Pinpoint the cell where the given text exists, returning its (X, Y) midpoint coordinate. 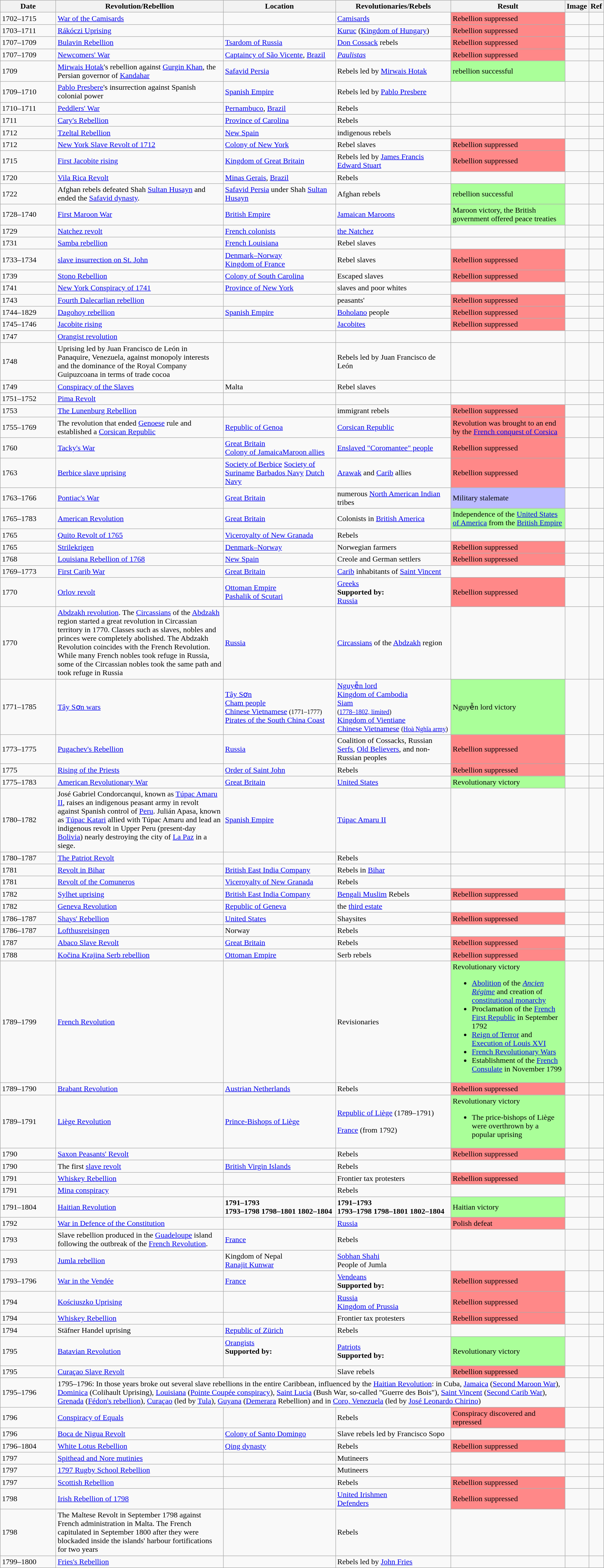
peasants' (393, 300)
1731 (28, 243)
Province of New York (279, 288)
1715 (28, 161)
Rebels led by John Fries (393, 1562)
1702–1715 (28, 18)
Cary's Rebellion (140, 120)
Nguyễn lord Kingdom of Cambodia Siam (1778–1802, limited) Kingdom of Vientiane Chinese Vietnamese (Hoà Nghĩa army) (393, 707)
Kingdom of Great Britain (279, 161)
Safavid Persia (279, 71)
1729 (28, 231)
British Empire (279, 215)
Image (577, 6)
Geneva Revolution (140, 906)
Tây SơnCham peopleChinese Vietnamese (1771–1777)Pirates of the South China Coast (279, 707)
1795–1796 (28, 1393)
Rebels led by Mirwais Hotak (393, 71)
Date (28, 6)
First Jacobite rising (140, 161)
Spithead and Nore mutinies (140, 1458)
Colony of South Carolina (279, 276)
Dagohoy rebellion (140, 312)
Republic of Zürich (279, 1330)
Stono Rebellion (140, 276)
Fourth Dalecarlian rebellion (140, 300)
War in Defence of the Constitution (140, 1223)
1771–1785 (28, 707)
American Revolution (140, 519)
Bulavin Rebellion (140, 43)
Pernambuco, Brazil (279, 108)
VendeansSupported by: (393, 1281)
1739 (28, 276)
Jumla rebellion (140, 1261)
Conspiracy of the Slaves (140, 386)
Malta (279, 386)
Serb rebels (393, 955)
Kościuszko Uprising (140, 1302)
British Virgin Islands (279, 1166)
Safavid Persia under Shah Sultan Husayn (279, 194)
Colony of Santo Domingo (279, 1434)
Paulistas (393, 55)
War of the Camisards (140, 18)
1799–1800 (28, 1562)
Peddlers' War (140, 108)
1703–1711 (28, 31)
Bengali Muslim Rebels (393, 894)
1720 (28, 177)
Rebels in Bihar (393, 870)
1780–1782 (28, 820)
1769–1773 (28, 571)
1710–1711 (28, 108)
Saxon Peasants' Revolt (140, 1154)
Newcomers' War (140, 55)
Corsican Republic (393, 427)
Captaincy of São Vicente, Brazil (279, 55)
Mirwais Hotak's rebellion against Gurgin Khan, the Persian governor of Kandahar (140, 71)
Rebels led by James Francis Edward Stuart (393, 161)
Tsardom of Russia (279, 43)
1792 (28, 1223)
GreeksSupported by: Russia (393, 592)
immigrant rebels (393, 411)
1773–1775 (28, 749)
Norway (279, 930)
Kočina Krajina Serb rebellion (140, 955)
1741 (28, 288)
1765–1783 (28, 519)
Don Cossack rebels (393, 43)
1728–1740 (28, 215)
Revolution was brought to an end by the French conquest of Corsica (508, 427)
Natchez revolt (140, 231)
Revolutionaries/Rebels (393, 6)
1789–1799 (28, 1022)
1745–1746 (28, 324)
French Louisiana (279, 243)
Jamaican Maroons (393, 215)
1789–1790 (28, 1089)
United Irishmen Defenders (393, 1499)
Brabant Revolution (140, 1089)
Ottoman Empire Pashalik of Scutari (279, 592)
Curaçao Slave Revolt (140, 1372)
slave insurrection on St. John (140, 260)
Slave rebels (393, 1372)
Scottish Rebellion (140, 1482)
the third estate (393, 906)
Abaco Slave Revolt (140, 943)
1789–1791 (28, 1122)
Colonists in British America (393, 519)
Nguyễn lord victory (508, 707)
Shays' Rebellion (140, 918)
Great Britain Colony of JamaicaMaroon allies (279, 448)
Rising of the Priests (140, 770)
Vila Rica Revolt (140, 177)
Strilekrigen (140, 547)
Province of Carolina (279, 120)
1787 (28, 943)
New York Conspiracy of 1741 (140, 288)
indigenous rebels (393, 132)
OrangistsSupported by: (279, 1351)
Orangist revolution (140, 336)
The Lunenburg Rebellion (140, 411)
Haitian Revolution (140, 1207)
1796–1804 (28, 1446)
Afghan rebels defeated Shah Sultan Husayn and ended the Safavid dynasty. (140, 194)
Quito Revolt of 1765 (140, 535)
Jacobite rising (140, 324)
1780–1787 (28, 858)
Qing dynasty (279, 1446)
Revolution/Rebellion (140, 6)
White Lotus Rebellion (140, 1446)
Kingdom of NepalRanajit Kunwar (279, 1261)
Tzeltal Rebellion (140, 132)
Coalition of Cossacks, Russian Serfs, Old Believers, and non-Russian peoples (393, 749)
Republic of Geneva (279, 906)
Slave rebellion produced in the Guadeloupe island following the outbreak of the French Revolution. (140, 1240)
War in the Vendée (140, 1281)
Creole and German settlers (393, 559)
Polish defeat (508, 1223)
First Carib War (140, 571)
Rebels led by Pablo Presbere (393, 92)
1722 (28, 194)
1763 (28, 473)
Russia Kingdom of Prussia (393, 1302)
Revolutionary victoryThe price-bishops of Liège were overthrown by a popular uprising (508, 1122)
Tacky's War (140, 448)
Order of Saint John (279, 770)
Colony of New York (279, 145)
Circassians of the Abdzakh region (393, 643)
Batavian Revolution (140, 1351)
Rebels led by Juan Francisco de León (393, 362)
slaves and poor whites (393, 288)
the Natchez (393, 231)
1751–1752 (28, 399)
Pablo Presbere's insurrection against Spanish colonial power (140, 92)
1763–1766 (28, 498)
Denmark–Norway (279, 547)
Fries's Rebellion (140, 1562)
Stäfner Handel uprising (140, 1330)
Mina conspiracy (140, 1190)
American Revolutionary War (140, 782)
1747 (28, 336)
Shaysites (393, 918)
Afghan rebels (393, 194)
Samba rebellion (140, 243)
1709 (28, 71)
The Patriot Revolt (140, 858)
Society of Berbice Society of Suriname Barbados Navy Dutch Navy (279, 473)
Orlov revolt (140, 592)
1788 (28, 955)
Conspiracy discovered and repressed (508, 1418)
Result (508, 6)
Kuruc (Kingdom of Hungary) (393, 31)
Sylhet uprising (140, 894)
Enslaved "Coromantee" people (393, 448)
1748 (28, 362)
1749 (28, 386)
Republic of Liège (1789–1791) France (from 1792) (393, 1122)
Denmark–Norway Kingdom of France (279, 260)
Berbice slave uprising (140, 473)
PatriotsSupported by: (393, 1351)
Revisionaries (393, 1022)
1791–1804 (28, 1207)
Boholano people (393, 312)
Independence of the United States of America from the British Empire (508, 519)
Sobhan ShahiPeople of Jumla (393, 1261)
New York Slave Revolt of 1712 (140, 145)
Prince-Bishops of Liège (279, 1122)
Carib inhabitants of Saint Vincent (393, 571)
Conspiracy of Equals (140, 1418)
1793–1796 (28, 1281)
Arawak and Carib allies (393, 473)
Austrian Netherlands (279, 1089)
The revolution that ended Genoese rule and established a Corsican Republic (140, 427)
1709–1710 (28, 92)
Louisiana Rebellion of 1768 (140, 559)
Túpac Amaru II (393, 820)
1768 (28, 559)
Boca de Nigua Revolt (140, 1434)
Escaped slaves (393, 276)
Location (279, 6)
Irish Rebellion of 1798 (140, 1499)
Haitian victory (508, 1207)
Military stalemate (508, 498)
numerous North American Indian tribes (393, 498)
Republic of Genoa (279, 427)
Lofthusreisingen (140, 930)
1797 Rugby School Rebellion (140, 1470)
1775 (28, 770)
1733–1734 (28, 260)
1760 (28, 448)
Liège Revolution (140, 1122)
1744–1829 (28, 312)
Jacobites (393, 324)
Revolt of the Comuneros (140, 882)
French Revolution (140, 1022)
Maroon victory, the British government offered peace treaties (508, 215)
1753 (28, 411)
Ottoman Empire (279, 955)
Pugachev's Rebellion (140, 749)
Ref (596, 6)
The first slave revolt (140, 1166)
Norwegian farmers (393, 547)
Revolt in Bihar (140, 870)
1775–1783 (28, 782)
1743 (28, 300)
Pontiac's War (140, 498)
Minas Gerais, Brazil (279, 177)
1711 (28, 120)
Tây Sơn wars (140, 707)
First Maroon War (140, 215)
Rákóczi Uprising (140, 31)
French colonists (279, 231)
1755–1769 (28, 427)
Camisards (393, 18)
Pima Revolt (140, 399)
Slave rebels led by Francisco Sopo (393, 1434)
